Pinpoint the cell where the given text exists, returning its (X, Y) midpoint coordinate. 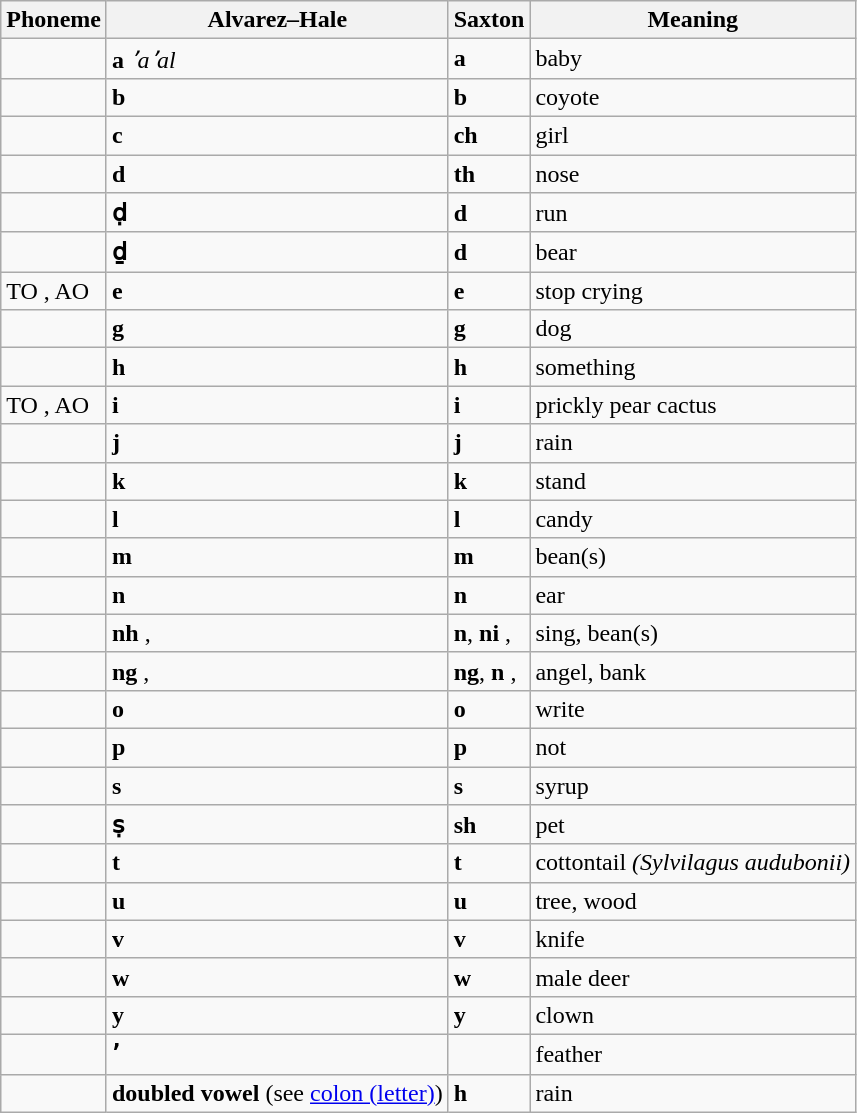
run (693, 213)
cottontail (Sylvilagus audubonii) (693, 863)
sh (489, 825)
coyote (693, 97)
ḍ (277, 213)
dog (693, 329)
Alvarez–Hale (277, 20)
candy (693, 519)
not (693, 747)
bear (693, 252)
sing, bean(s) (693, 633)
nose (693, 173)
girl (693, 135)
ng , (277, 671)
ng, n , (489, 671)
stand (693, 481)
prickly pear cactus (693, 405)
a ʼaʼal (277, 59)
ear (693, 595)
ṣ (277, 825)
tree, wood (693, 901)
a (489, 59)
doubled vowel (see colon (letter)) (277, 1093)
male deer (693, 977)
ʼ (277, 1054)
clown (693, 1015)
feather (693, 1054)
c (277, 135)
n, ni , (489, 633)
Saxton (489, 20)
something (693, 367)
stop crying (693, 291)
knife (693, 939)
Meaning (693, 20)
ch (489, 135)
bean(s) (693, 557)
Phoneme (54, 20)
th (489, 173)
angel, bank (693, 671)
write (693, 709)
pet (693, 825)
nh , (277, 633)
baby (693, 59)
ḏ (277, 252)
syrup (693, 785)
